Return [X, Y] of the center of cell containing provided text 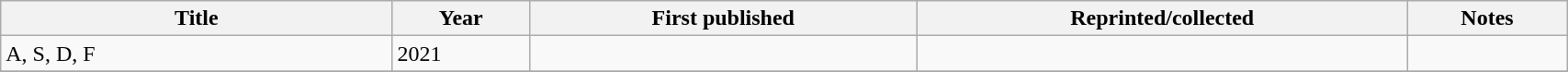
Notes [1486, 18]
2021 [461, 54]
Title [197, 18]
Reprinted/collected [1162, 18]
A, S, D, F [197, 54]
Year [461, 18]
First published [724, 18]
